Return [x, y] of the center of cell containing provided text 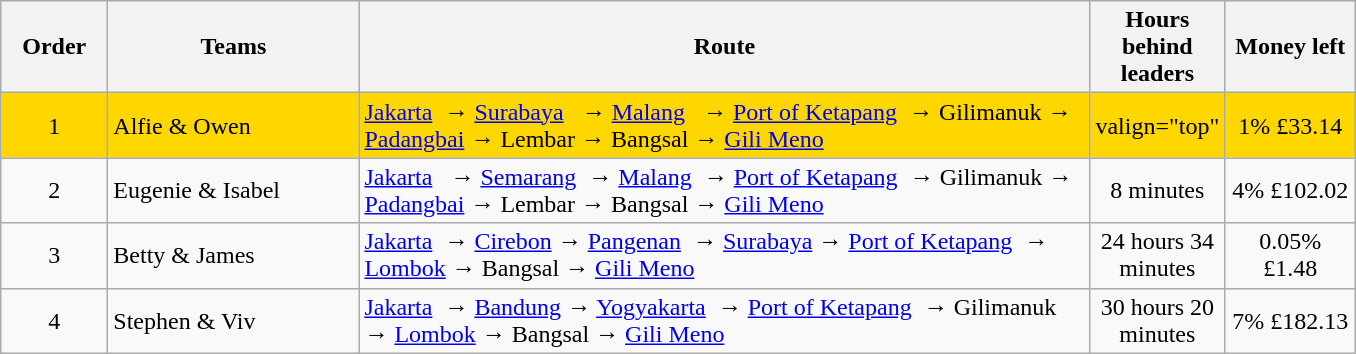
Jakarta → Cirebon → Pangenan → Surabaya → Port of Ketapang → Lombok → Bangsal → Gili Meno [724, 256]
Route [724, 47]
Hours behind leaders [1158, 47]
Jakarta → Surabaya → Malang → Port of Ketapang → Gilimanuk → Padangbai → Lembar → Bangsal → Gili Meno [724, 126]
24 hours 34 minutes [1158, 256]
Money left [1290, 47]
Betty & James [234, 256]
1 [54, 126]
Jakarta → Semarang → Malang → Port of Ketapang → Gilimanuk → Padangbai → Lembar → Bangsal → Gili Meno [724, 190]
0.05% £1.48 [1290, 256]
30 hours 20 minutes [1158, 320]
valign="top" [1158, 126]
1% £33.14 [1290, 126]
Stephen & Viv [234, 320]
Eugenie & Isabel [234, 190]
8 minutes [1158, 190]
4 [54, 320]
Order [54, 47]
2 [54, 190]
3 [54, 256]
Jakarta → Bandung → Yogyakarta → Port of Ketapang → Gilimanuk → Lombok → Bangsal → Gili Meno [724, 320]
Alfie & Owen [234, 126]
7% £182.13 [1290, 320]
4% £102.02 [1290, 190]
Teams [234, 47]
